Determine the (X, Y) coordinate at the center of the cell enclosing the given text.  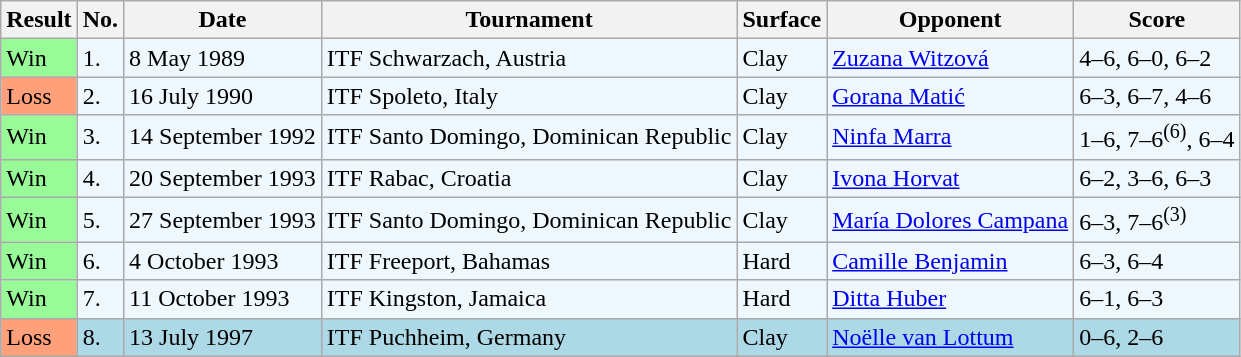
6–3, 6–4 (1157, 261)
1. (100, 58)
5. (100, 220)
Ivona Horvat (950, 178)
Surface (782, 20)
Result (39, 20)
27 September 1993 (223, 220)
Gorana Matić (950, 96)
Ninfa Marra (950, 138)
14 September 1992 (223, 138)
No. (100, 20)
2. (100, 96)
Zuzana Witzová (950, 58)
ITF Rabac, Croatia (529, 178)
7. (100, 299)
ITF Kingston, Jamaica (529, 299)
Ditta Huber (950, 299)
6–3, 6–7, 4–6 (1157, 96)
6–2, 3–6, 6–3 (1157, 178)
María Dolores Campana (950, 220)
Score (1157, 20)
Camille Benjamin (950, 261)
8 May 1989 (223, 58)
3. (100, 138)
4–6, 6–0, 6–2 (1157, 58)
0–6, 2–6 (1157, 337)
6. (100, 261)
Tournament (529, 20)
ITF Freeport, Bahamas (529, 261)
Date (223, 20)
Noëlle van Lottum (950, 337)
6–3, 7–6(3) (1157, 220)
1–6, 7–6(6), 6–4 (1157, 138)
Opponent (950, 20)
ITF Spoleto, Italy (529, 96)
16 July 1990 (223, 96)
8. (100, 337)
20 September 1993 (223, 178)
ITF Puchheim, Germany (529, 337)
ITF Schwarzach, Austria (529, 58)
6–1, 6–3 (1157, 299)
13 July 1997 (223, 337)
4. (100, 178)
4 October 1993 (223, 261)
11 October 1993 (223, 299)
